From the cell containing the given text, extract its center point as (x, y) coordinate. 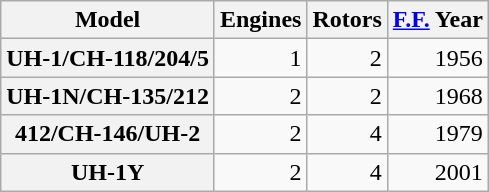
1956 (438, 58)
UH-1N/CH-135/212 (108, 96)
UH-1/CH-118/204/5 (108, 58)
Model (108, 20)
Rotors (347, 20)
1968 (438, 96)
2001 (438, 172)
F.F. Year (438, 20)
UH-1Y (108, 172)
1 (260, 58)
1979 (438, 134)
412/CH-146/UH-2 (108, 134)
Engines (260, 20)
